Return the (x, y) coordinate for the center point of the cell that contains the specified text.  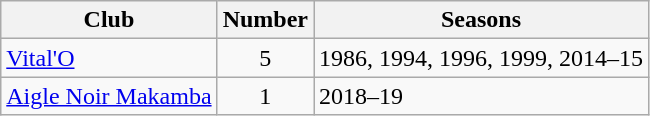
Aigle Noir Makamba (109, 96)
5 (265, 58)
Club (109, 20)
1 (265, 96)
Seasons (482, 20)
1986, 1994, 1996, 1999, 2014–15 (482, 58)
Vital'O (109, 58)
Number (265, 20)
2018–19 (482, 96)
